Detect which cell encompasses the target text, then output its (x, y) center coordinate. 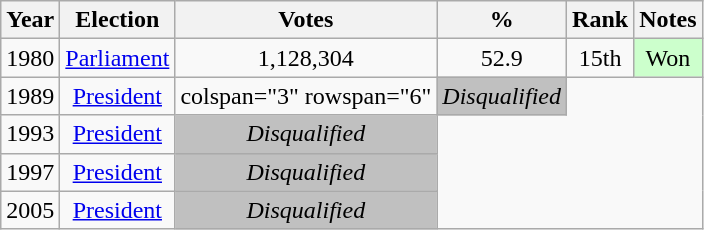
% (502, 20)
1980 (30, 58)
52.9 (502, 58)
Year (30, 20)
1993 (30, 134)
Parliament (118, 58)
Notes (668, 20)
1989 (30, 96)
Votes (306, 20)
Election (118, 20)
2005 (30, 210)
1997 (30, 172)
Rank (600, 20)
colspan="3" rowspan="6" (306, 96)
15th (600, 58)
1,128,304 (306, 58)
Won (668, 58)
